Return the [x, y] coordinate for the center point of the cell that contains the specified text.  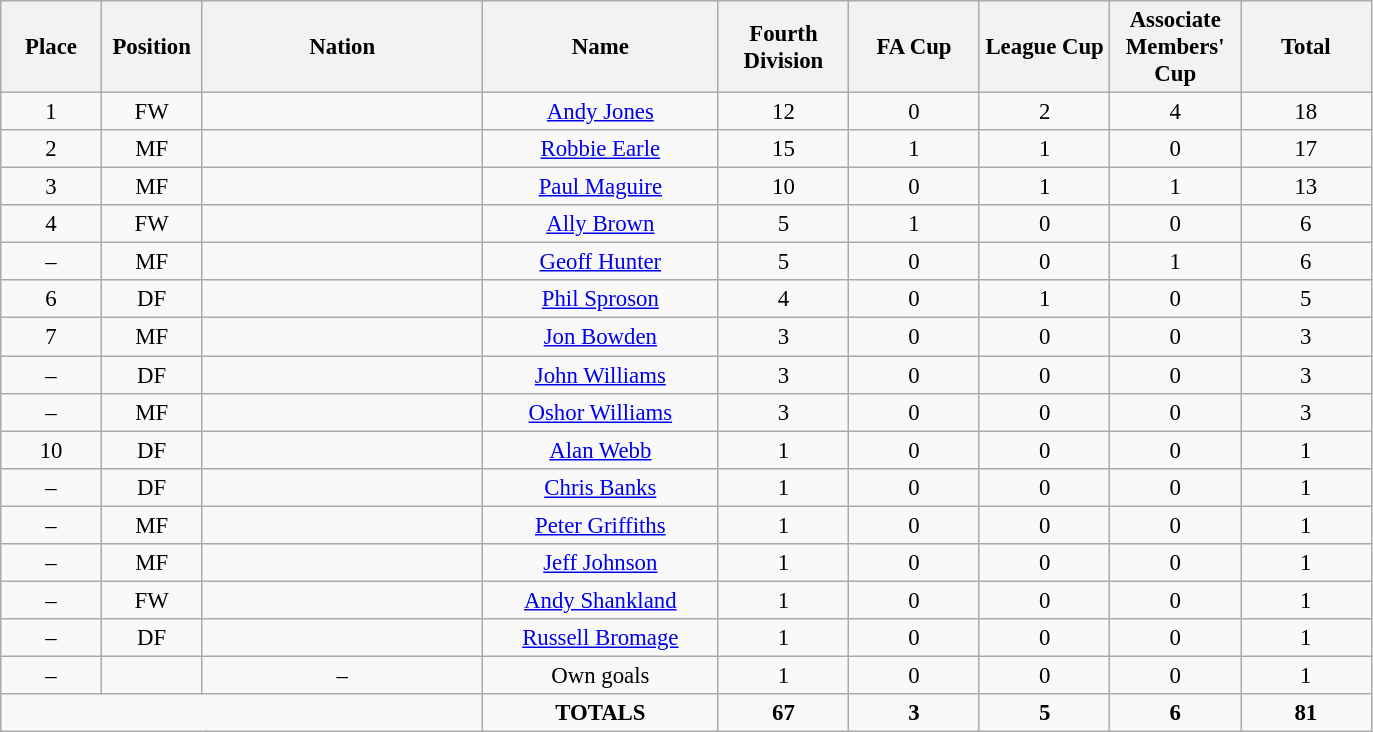
15 [784, 149]
Own goals [601, 675]
Position [152, 47]
7 [52, 337]
12 [784, 112]
13 [1306, 187]
Phil Sproson [601, 299]
Place [52, 47]
Name [601, 47]
81 [1306, 713]
Jon Bowden [601, 337]
Jeff Johnson [601, 563]
Total [1306, 47]
Geoff Hunter [601, 262]
Chris Banks [601, 487]
Andy Shankland [601, 600]
17 [1306, 149]
John Williams [601, 375]
Russell Bromage [601, 638]
67 [784, 713]
Nation [342, 47]
Associate Members' Cup [1176, 47]
TOTALS [601, 713]
18 [1306, 112]
Fourth Division [784, 47]
Alan Webb [601, 450]
League Cup [1044, 47]
Andy Jones [601, 112]
Ally Brown [601, 224]
Oshor Williams [601, 412]
Peter Griffiths [601, 525]
Robbie Earle [601, 149]
FA Cup [914, 47]
Paul Maguire [601, 187]
